Capture the cell that displays the provided text and extract its [X, Y] central coordinate. 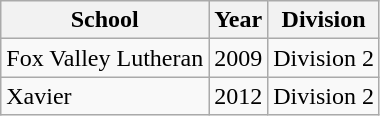
2012 [238, 96]
Fox Valley Lutheran [105, 58]
2009 [238, 58]
Year [238, 20]
Division [324, 20]
School [105, 20]
Xavier [105, 96]
